For the text-containing cell, return its midpoint in [X, Y] coordinate format. 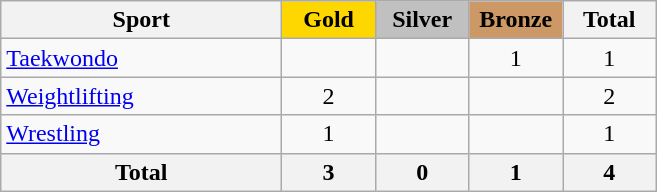
Gold [329, 20]
4 [609, 172]
Wrestling [142, 134]
Bronze [516, 20]
0 [422, 172]
Sport [142, 20]
3 [329, 172]
Weightlifting [142, 96]
Taekwondo [142, 58]
Silver [422, 20]
